Return the (x, y) coordinate for the center point of the cell that contains the specified text.  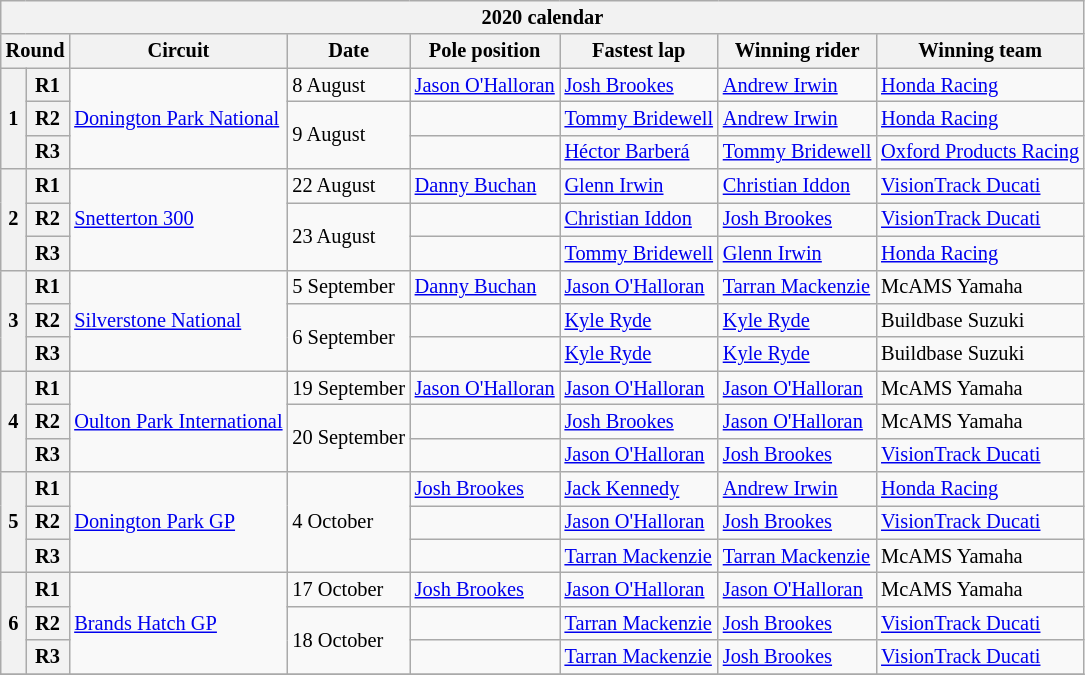
Oxford Products Racing (980, 152)
Winning rider (797, 51)
6 September (348, 336)
22 August (348, 186)
2020 calendar (542, 17)
Date (348, 51)
Winning team (980, 51)
Snetterton 300 (178, 220)
Silverstone National (178, 320)
Round (36, 51)
Oulton Park International (178, 422)
6 (14, 622)
3 (14, 320)
8 August (348, 85)
9 August (348, 134)
5 (14, 522)
Héctor Barberá (639, 152)
23 August (348, 236)
5 September (348, 287)
Jack Kennedy (639, 489)
Donington Park GP (178, 522)
Fastest lap (639, 51)
4 October (348, 522)
4 (14, 422)
1 (14, 118)
Brands Hatch GP (178, 622)
2 (14, 220)
Donington Park National (178, 118)
19 September (348, 388)
Pole position (485, 51)
Circuit (178, 51)
20 September (348, 438)
18 October (348, 640)
17 October (348, 589)
